Provide the [X, Y] coordinate of the cell's center where the given text is located.  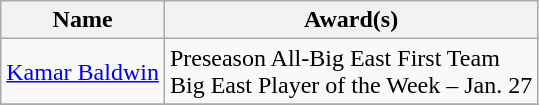
Name [83, 20]
Kamar Baldwin [83, 72]
Award(s) [350, 20]
Preseason All-Big East First TeamBig East Player of the Week – Jan. 27 [350, 72]
